Output the (X, Y) coordinate of the center of the cell containing the given text.  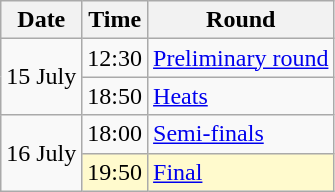
16 July (42, 153)
Semi-finals (241, 134)
15 July (42, 77)
18:50 (115, 96)
Preliminary round (241, 58)
19:50 (115, 172)
18:00 (115, 134)
Heats (241, 96)
Time (115, 20)
Date (42, 20)
12:30 (115, 58)
Final (241, 172)
Round (241, 20)
